Detect which cell encompasses the target text, then output its [X, Y] center coordinate. 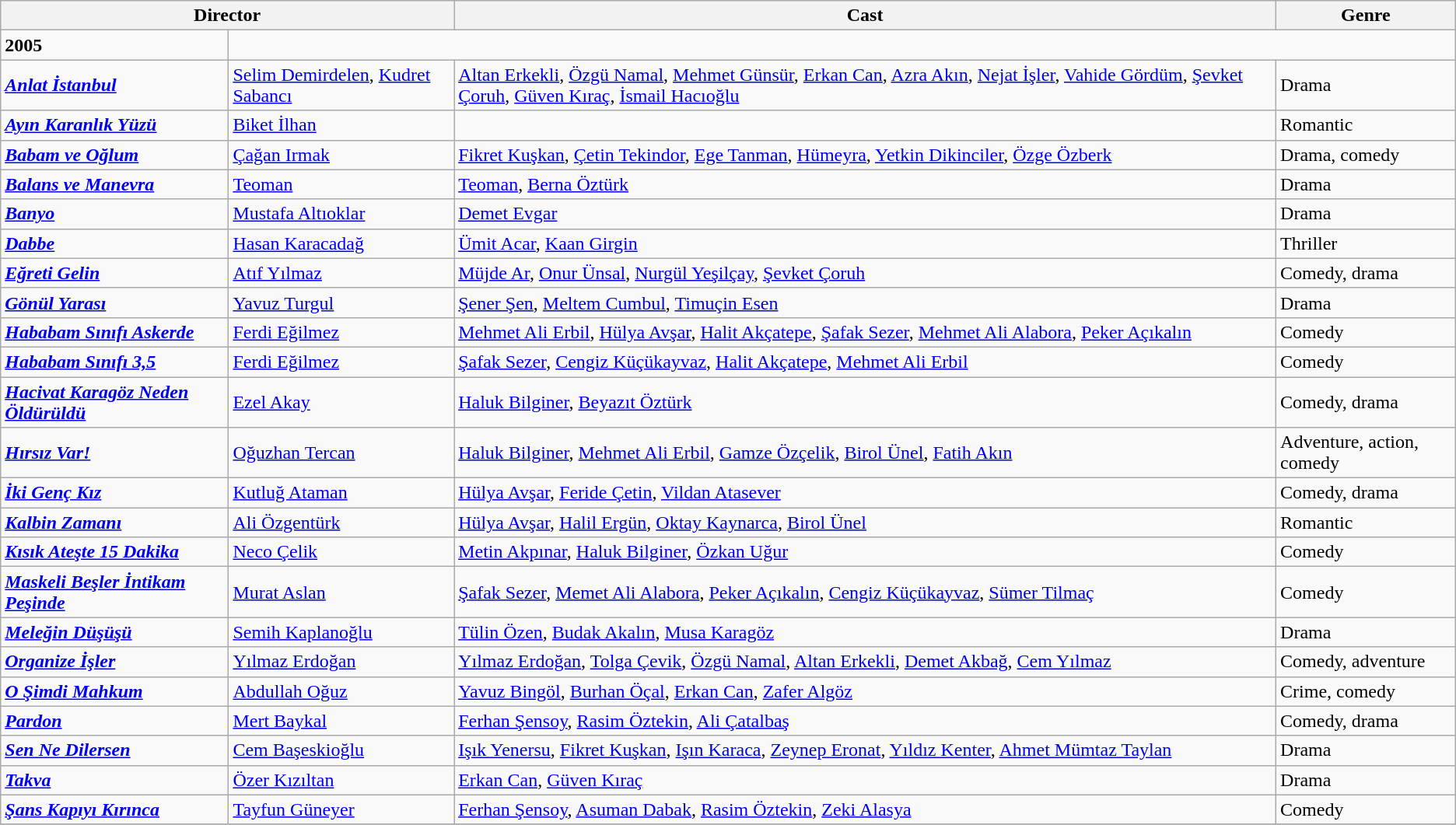
Özer Kızıltan [341, 780]
Şafak Sezer, Cengiz Küçükayvaz, Halit Akçatepe, Mehmet Ali Erbil [865, 362]
Teoman [341, 184]
Kutluğ Ataman [341, 493]
Banyo [115, 214]
Şans Kapıyı Kırınca [115, 809]
Sen Ne Dilersen [115, 750]
Yavuz Turgul [341, 302]
O Şimdi Mahkum [115, 691]
Organize İşler [115, 662]
Hülya Avşar, Halil Ergün, Oktay Kaynarca, Birol Ünel [865, 523]
Abdullah Oğuz [341, 691]
Hülya Avşar, Feride Çetin, Vildan Atasever [865, 493]
Semih Kaplanoğlu [341, 632]
Çağan Irmak [341, 155]
Kısık Ateşte 15 Dakika [115, 552]
Cast [865, 16]
Adventure, action, comedy [1366, 453]
Altan Erkekli, Özgü Namal, Mehmet Günsür, Erkan Can, Azra Akın, Nejat İşler, Vahide Gördüm, Şevket Çoruh, Güven Kıraç, İsmail Hacıoğlu [865, 86]
Teoman, Berna Öztürk [865, 184]
Genre [1366, 16]
Hırsız Var! [115, 453]
Anlat İstanbul [115, 86]
Ali Özgentürk [341, 523]
Ferhan Şensoy, Asuman Dabak, Rasim Öztekin, Zeki Alasya [865, 809]
Eğreti Gelin [115, 273]
Gönül Yarası [115, 302]
2005 [115, 45]
Şafak Sezer, Memet Ali Alabora, Peker Açıkalın, Cengiz Küçükayvaz, Sümer Tilmaç [865, 593]
Işık Yenersu, Fikret Kuşkan, Işın Karaca, Zeynep Eronat, Yıldız Kenter, Ahmet Mümtaz Taylan [865, 750]
Crime, comedy [1366, 691]
Fikret Kuşkan, Çetin Tekindor, Ege Tanman, Hümeyra, Yetkin Dikinciler, Özge Özberk [865, 155]
Erkan Can, Güven Kıraç [865, 780]
Director [227, 16]
Oğuzhan Tercan [341, 453]
Comedy, adventure [1366, 662]
Mustafa Altıoklar [341, 214]
Biket İlhan [341, 125]
Mert Baykal [341, 721]
Thriller [1366, 243]
Şener Şen, Meltem Cumbul, Timuçin Esen [865, 302]
Selim Demirdelen, Kudret Sabancı [341, 86]
Balans ve Manevra [115, 184]
Pardon [115, 721]
Ferhan Şensoy, Rasim Öztekin, Ali Çatalbaş [865, 721]
İki Genç Kız [115, 493]
Ayın Karanlık Yüzü [115, 125]
Metin Akpınar, Haluk Bilginer, Özkan Uğur [865, 552]
Kalbin Zamanı [115, 523]
Neco Çelik [341, 552]
Hacivat Karagöz Neden Öldürüldü [115, 401]
Drama, comedy [1366, 155]
Tülin Özen, Budak Akalın, Musa Karagöz [865, 632]
Hasan Karacadağ [341, 243]
Ezel Akay [341, 401]
Dabbe [115, 243]
Haluk Bilginer, Mehmet Ali Erbil, Gamze Özçelik, Birol Ünel, Fatih Akın [865, 453]
Murat Aslan [341, 593]
Ümit Acar, Kaan Girgin [865, 243]
Hababam Sınıfı Askerde [115, 332]
Demet Evgar [865, 214]
Cem Başeskioğlu [341, 750]
Babam ve Oğlum [115, 155]
Yılmaz Erdoğan, Tolga Çevik, Özgü Namal, Altan Erkekli, Demet Akbağ, Cem Yılmaz [865, 662]
Yavuz Bingöl, Burhan Öçal, Erkan Can, Zafer Algöz [865, 691]
Yılmaz Erdoğan [341, 662]
Tayfun Güneyer [341, 809]
Atıf Yılmaz [341, 273]
Mehmet Ali Erbil, Hülya Avşar, Halit Akçatepe, Şafak Sezer, Mehmet Ali Alabora, Peker Açıkalın [865, 332]
Meleğin Düşüşü [115, 632]
Maskeli Beşler İntikam Peşinde [115, 593]
Müjde Ar, Onur Ünsal, Nurgül Yeşilçay, Şevket Çoruh [865, 273]
Takva [115, 780]
Hababam Sınıfı 3,5 [115, 362]
Haluk Bilginer, Beyazıt Öztürk [865, 401]
